Return [x, y] of the center of cell containing provided text 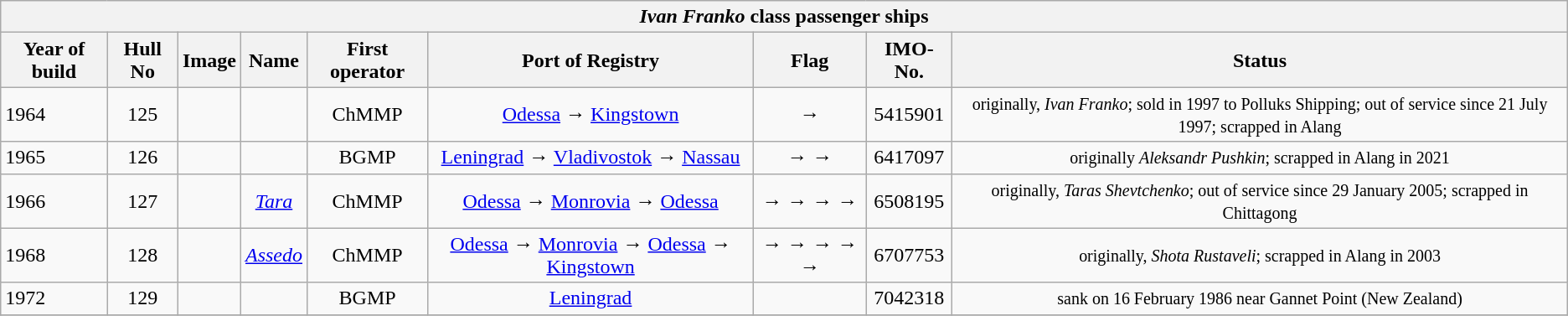
Image [209, 60]
126 [142, 158]
sank on 16 February 1986 near Gannet Point (New Zealand) [1260, 298]
Hull No [142, 60]
originally, Shota Rustaveli; scrapped in Alang in 2003 [1260, 255]
129 [142, 298]
→ [809, 114]
originally, Taras Shevtchenko; out of service since 29 January 2005; scrapped in Chittagong [1260, 201]
First operator [368, 60]
Odessa → Kingstown [591, 114]
1965 [54, 158]
Year of build [54, 60]
Status [1260, 60]
→ → → → [809, 201]
Ivan Franko class passenger ships [784, 17]
6508195 [910, 201]
1964 [54, 114]
Port of Registry [591, 60]
→ → [809, 158]
6417097 [910, 158]
7042318 [910, 298]
125 [142, 114]
originally, Ivan Franko; sold in 1997 to Polluks Shipping; out of service since 21 July 1997; scrapped in Alang [1260, 114]
Tara [273, 201]
5415901 [910, 114]
Leningrad [591, 298]
originally Aleksandr Pushkin; scrapped in Alang in 2021 [1260, 158]
128 [142, 255]
6707753 [910, 255]
Name [273, 60]
Odessa → Monrovia → Odessa [591, 201]
1966 [54, 201]
127 [142, 201]
1968 [54, 255]
→ → → → → [809, 255]
Leningrad → Vladivostok → Nassau [591, 158]
Assedo [273, 255]
1972 [54, 298]
Odessa → Monrovia → Odessa → Kingstown [591, 255]
Flag [809, 60]
IMO-No. [910, 60]
